Provide the [X, Y] coordinate of the cell's center where the given text is located.  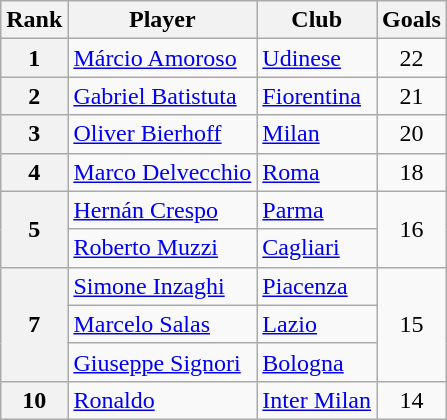
Player [162, 20]
Lazio [317, 324]
20 [412, 134]
5 [34, 229]
3 [34, 134]
Piacenza [317, 286]
21 [412, 96]
Hernán Crespo [162, 210]
Bologna [317, 362]
Márcio Amoroso [162, 58]
Cagliari [317, 248]
Roberto Muzzi [162, 248]
Oliver Bierhoff [162, 134]
7 [34, 324]
Gabriel Batistuta [162, 96]
Simone Inzaghi [162, 286]
Parma [317, 210]
4 [34, 172]
Club [317, 20]
16 [412, 229]
1 [34, 58]
Goals [412, 20]
Rank [34, 20]
Marco Delvecchio [162, 172]
22 [412, 58]
Ronaldo [162, 400]
Marcelo Salas [162, 324]
10 [34, 400]
Udinese [317, 58]
Inter Milan [317, 400]
Giuseppe Signori [162, 362]
Fiorentina [317, 96]
Roma [317, 172]
15 [412, 324]
2 [34, 96]
18 [412, 172]
14 [412, 400]
Milan [317, 134]
